Pinpoint the cell where the given text exists, returning its [x, y] midpoint coordinate. 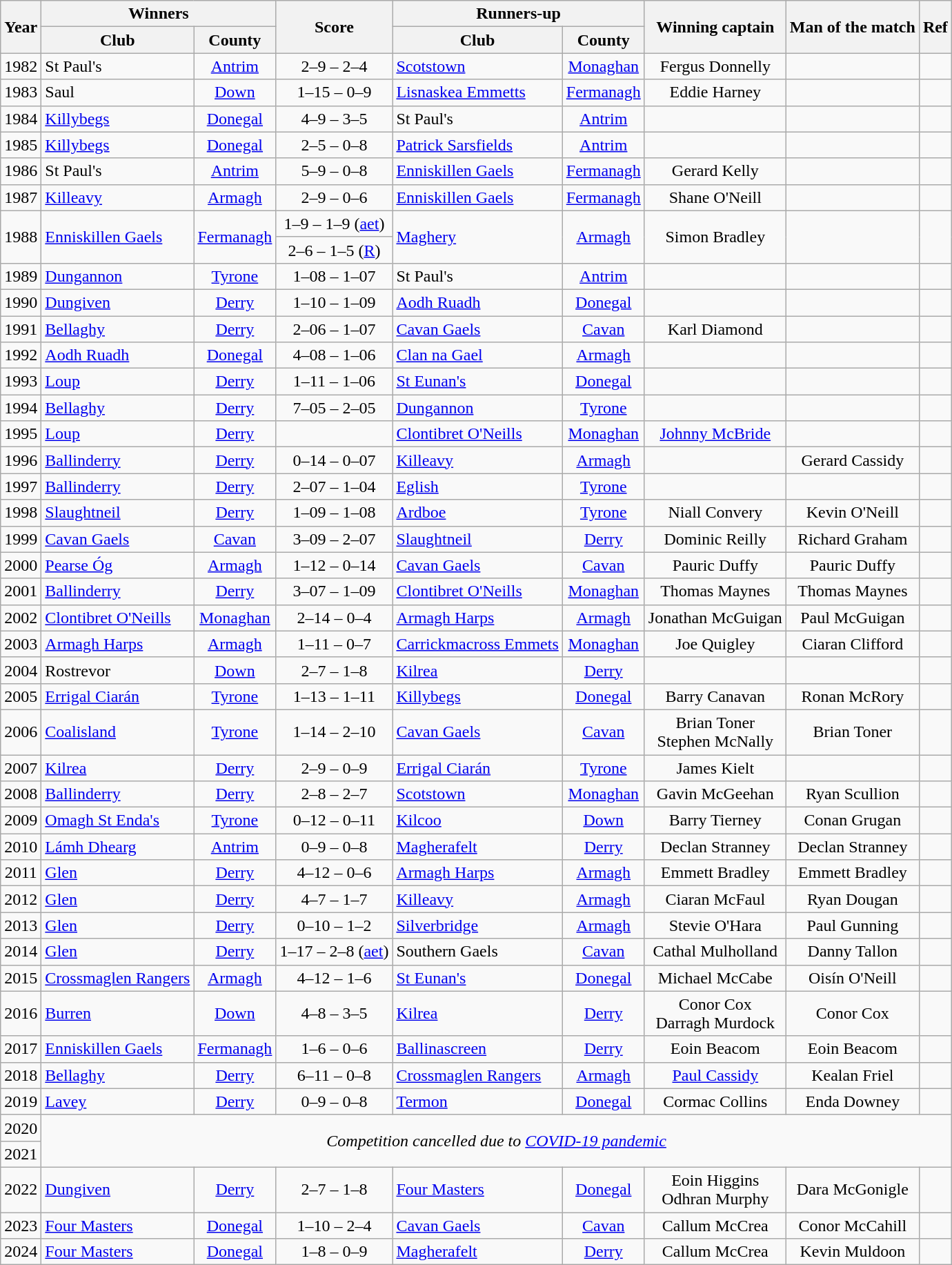
1984 [21, 119]
1987 [21, 197]
Ardboe [477, 513]
1–11 – 1–06 [334, 382]
Paul Gunning [853, 925]
Clan na Gael [477, 355]
1996 [21, 460]
2017 [21, 1049]
1983 [21, 92]
Saul [117, 92]
3–07 – 1–09 [334, 591]
2000 [21, 565]
Gerard Kelly [715, 171]
4–12 – 0–6 [334, 873]
6–11 – 0–8 [334, 1075]
Man of the match [853, 27]
Kevin Muldoon [853, 1252]
2008 [21, 794]
0–12 – 0–11 [334, 821]
Kevin O'Neill [853, 513]
1–15 – 0–9 [334, 92]
1989 [21, 276]
Lavey [117, 1101]
1982 [21, 66]
Winning captain [715, 27]
Danny Tallon [853, 952]
2007 [21, 768]
1–9 – 1–9 (aet) [334, 224]
Termon [477, 1101]
1–12 – 0–14 [334, 565]
Enda Downey [853, 1101]
1–10 – 1–09 [334, 302]
Ciaran McFaul [715, 899]
Conor CoxDarragh Murdock [715, 1013]
Fergus Donnelly [715, 66]
2005 [21, 696]
2013 [21, 925]
Eddie Harney [715, 92]
Gavin McGeehan [715, 794]
Omagh St Enda's [117, 821]
2015 [21, 978]
2018 [21, 1075]
2011 [21, 873]
Ronan McRory [853, 696]
2024 [21, 1252]
2014 [21, 952]
2021 [21, 1154]
Karl Diamond [715, 329]
1–8 – 0–9 [334, 1252]
2012 [21, 899]
2–07 – 1–04 [334, 487]
Score [334, 27]
1991 [21, 329]
2020 [21, 1128]
1998 [21, 513]
Michael McCabe [715, 978]
Kealan Friel [853, 1075]
Competition cancelled due to COVID-19 pandemic [497, 1141]
Kilcoo [477, 821]
1–11 – 0–7 [334, 644]
2–5 – 0–8 [334, 145]
Ref [935, 27]
Ryan Dougan [853, 899]
Stevie O'Hara [715, 925]
2–8 – 2–7 [334, 794]
7–05 – 2–05 [334, 408]
Coalisland [117, 732]
3–09 – 2–07 [334, 539]
1995 [21, 434]
1988 [21, 237]
2–14 – 0–4 [334, 618]
Niall Convery [715, 513]
Paul McGuigan [853, 618]
1–08 – 1–07 [334, 276]
Pearse Óg [117, 565]
1993 [21, 382]
Southern Gaels [477, 952]
0–14 – 0–07 [334, 460]
1985 [21, 145]
2–6 – 1–5 (R) [334, 250]
Barry Canavan [715, 696]
2–9 – 2–4 [334, 66]
Simon Bradley [715, 237]
4–08 – 1–06 [334, 355]
2006 [21, 732]
1–13 – 1–11 [334, 696]
2–9 – 0–9 [334, 768]
Maghery [477, 237]
Brian TonerStephen McNally [715, 732]
Carrickmacross Emmets [477, 644]
2–9 – 0–6 [334, 197]
Rostrevor [117, 670]
Ryan Scullion [853, 794]
5–9 – 0–8 [334, 171]
Brian Toner [853, 732]
1–14 – 2–10 [334, 732]
Patrick Sarsfields [477, 145]
1986 [21, 171]
1–10 – 2–4 [334, 1225]
Richard Graham [853, 539]
Dara McGonigle [853, 1190]
1–6 – 0–6 [334, 1049]
1994 [21, 408]
Shane O'Neill [715, 197]
2004 [21, 670]
Eglish [477, 487]
Paul Cassidy [715, 1075]
0–10 – 1–2 [334, 925]
4–7 – 1–7 [334, 899]
Silverbridge [477, 925]
2002 [21, 618]
Lámh Dhearg [117, 847]
Barry Tierney [715, 821]
2022 [21, 1190]
Ciaran Clifford [853, 644]
Conan Grugan [853, 821]
2023 [21, 1225]
Dominic Reilly [715, 539]
Oisín O'Neill [853, 978]
Year [21, 27]
2–06 – 1–07 [334, 329]
2009 [21, 821]
2001 [21, 591]
Joe Quigley [715, 644]
1–09 – 1–08 [334, 513]
Cormac Collins [715, 1101]
2010 [21, 847]
1–17 – 2–8 (aet) [334, 952]
4–8 – 3–5 [334, 1013]
Johnny McBride [715, 434]
2019 [21, 1101]
Conor McCahill [853, 1225]
1997 [21, 487]
2016 [21, 1013]
2003 [21, 644]
Burren [117, 1013]
4–12 – 1–6 [334, 978]
Ballinascreen [477, 1049]
Eoin HigginsOdhran Murphy [715, 1190]
Lisnaskea Emmetts [477, 92]
Cathal Mulholland [715, 952]
Runners-up [519, 14]
Winners [159, 14]
4–9 – 3–5 [334, 119]
Conor Cox [853, 1013]
James Kielt [715, 768]
1992 [21, 355]
Gerard Cassidy [853, 460]
1990 [21, 302]
Jonathan McGuigan [715, 618]
1999 [21, 539]
